Capture the cell that displays the provided text and extract its [x, y] central coordinate. 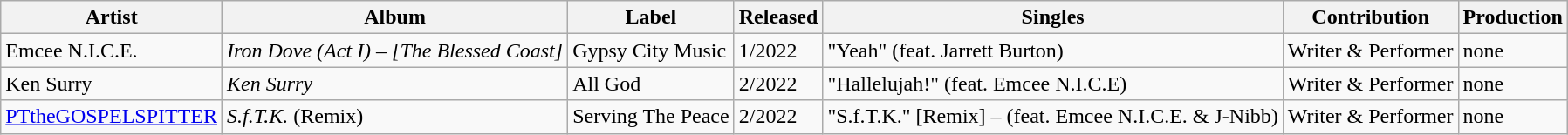
Production [1513, 17]
1/2022 [778, 51]
PTtheGOSPELSPITTER [112, 117]
"S.f.T.K." [Remix] – (feat. Emcee N.I.C.E. & J-Nibb) [1052, 117]
Gypsy City Music [651, 51]
Contribution [1370, 17]
Serving The Peace [651, 117]
All God [651, 84]
Album [395, 17]
S.f.T.K. (Remix) [395, 117]
"Hallelujah!" (feat. Emcee N.I.C.E) [1052, 84]
Emcee N.I.C.E. [112, 51]
"Yeah" (feat. Jarrett Burton) [1052, 51]
Singles [1052, 17]
Iron Dove (Act I) – [The Blessed Coast] [395, 51]
Released [778, 17]
Artist [112, 17]
Label [651, 17]
